Detect which cell encompasses the target text, then output its (X, Y) center coordinate. 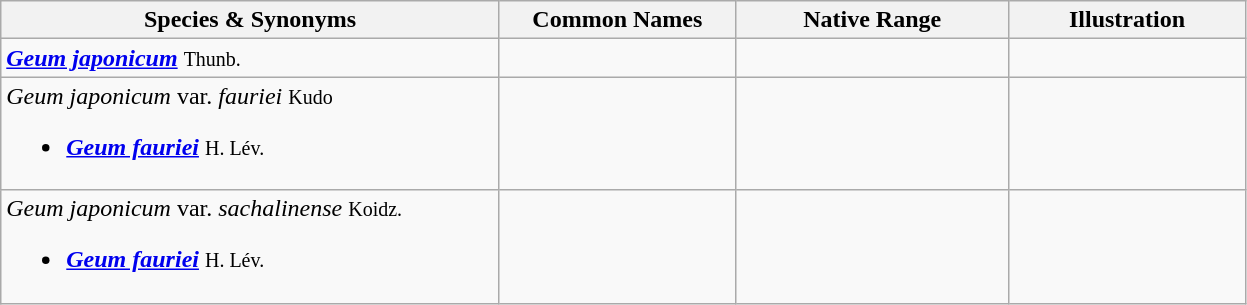
Common Names (617, 20)
Geum japonicum var. sachalinense Koidz.Geum fauriei H. Lév. (250, 246)
Species & Synonyms (250, 20)
Native Range (872, 20)
Illustration (1127, 20)
Geum japonicum var. fauriei KudoGeum fauriei H. Lév. (250, 134)
Geum japonicum Thunb. (250, 58)
